Detect which cell encompasses the target text, then output its (X, Y) center coordinate. 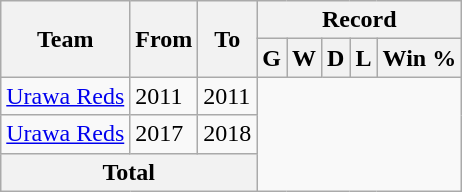
D (336, 58)
Record (360, 20)
Win % (420, 58)
W (304, 58)
From (164, 39)
Team (66, 39)
2017 (164, 134)
L (364, 58)
Total (129, 172)
To (228, 39)
2018 (228, 134)
G (272, 58)
